Search for the cell housing the specified text and yield its [x, y] center coordinate. 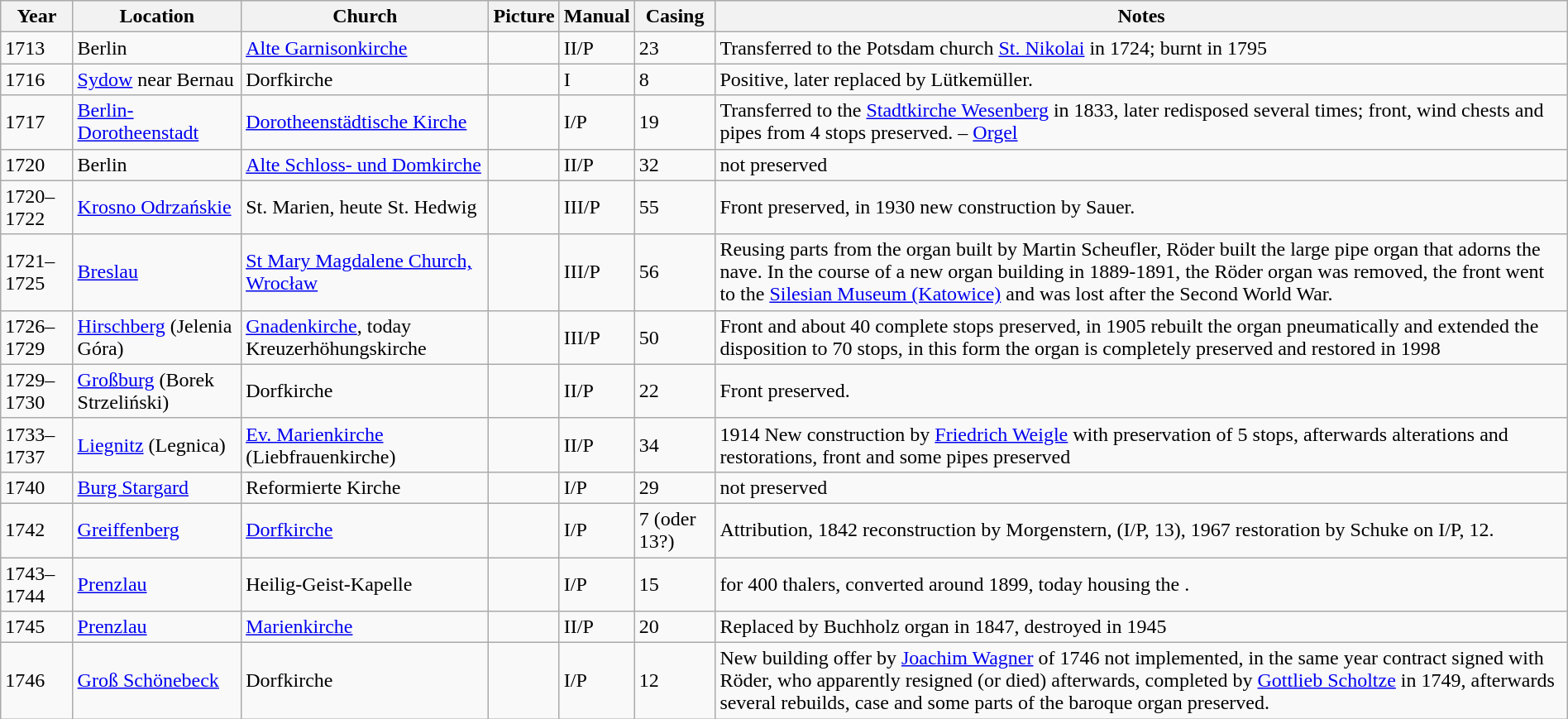
1717 [36, 122]
1914 New construction by Friedrich Weigle with preservation of 5 stops, afterwards alterations and restorations, front and some pipes preserved [1141, 445]
Gnadenkirche, today Kreuzerhöhungskirche [366, 338]
Groß Schönebeck [157, 681]
Transferred to the Potsdam church St. Nikolai in 1724; burnt in 1795 [1141, 48]
Sydow near Bernau [157, 79]
St. Marien, heute St. Hedwig [366, 207]
I [597, 79]
Greiffenberg [157, 530]
8 [675, 79]
Heilig-Geist-Kapelle [366, 584]
19 [675, 122]
29 [675, 487]
Großburg (Borek Strzeliński) [157, 391]
1740 [36, 487]
1746 [36, 681]
Berlin-Dorotheenstadt [157, 122]
32 [675, 165]
1713 [36, 48]
Breslau [157, 272]
Marienkirche [366, 627]
Replaced by Buchholz organ in 1847, destroyed in 1945 [1141, 627]
Alte Schloss- und Domkirche [366, 165]
50 [675, 338]
for 400 thalers, converted around 1899, today housing the . [1141, 584]
12 [675, 681]
Picture [524, 17]
1743–1744 [36, 584]
56 [675, 272]
Positive, later replaced by Lütkemüller. [1141, 79]
1742 [36, 530]
1721–1725 [36, 272]
1720–1722 [36, 207]
1720 [36, 165]
Ev. Marienkirche (Liebfrauenkirche) [366, 445]
23 [675, 48]
1745 [36, 627]
Manual [597, 17]
1733–1737 [36, 445]
15 [675, 584]
Hirschberg (Jelenia Góra) [157, 338]
Location [157, 17]
34 [675, 445]
Reformierte Kirche [366, 487]
Alte Garnisonkirche [366, 48]
Attribution, 1842 reconstruction by Morgenstern, (I/P, 13), 1967 restoration by Schuke on I/P, 12. [1141, 530]
Transferred to the Stadtkirche Wesenberg in 1833, later redisposed several times; front, wind chests and pipes from 4 stops preserved. – Orgel [1141, 122]
Casing [675, 17]
Krosno Odrzańskie [157, 207]
1729–1730 [36, 391]
Dorotheenstädtische Kirche [366, 122]
20 [675, 627]
Year [36, 17]
Notes [1141, 17]
1726–1729 [36, 338]
7 (oder 13?) [675, 530]
Burg Stargard [157, 487]
Liegnitz (Legnica) [157, 445]
Front preserved, in 1930 new construction by Sauer. [1141, 207]
Front preserved. [1141, 391]
St Mary Magdalene Church, Wrocław [366, 272]
55 [675, 207]
1716 [36, 79]
22 [675, 391]
Church [366, 17]
